Return [X, Y] of the center of cell containing provided text 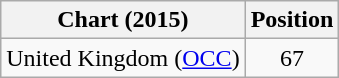
Chart (2015) [123, 20]
United Kingdom (OCC) [123, 58]
Position [292, 20]
67 [292, 58]
